For the text-containing cell, return its midpoint in (x, y) coordinate format. 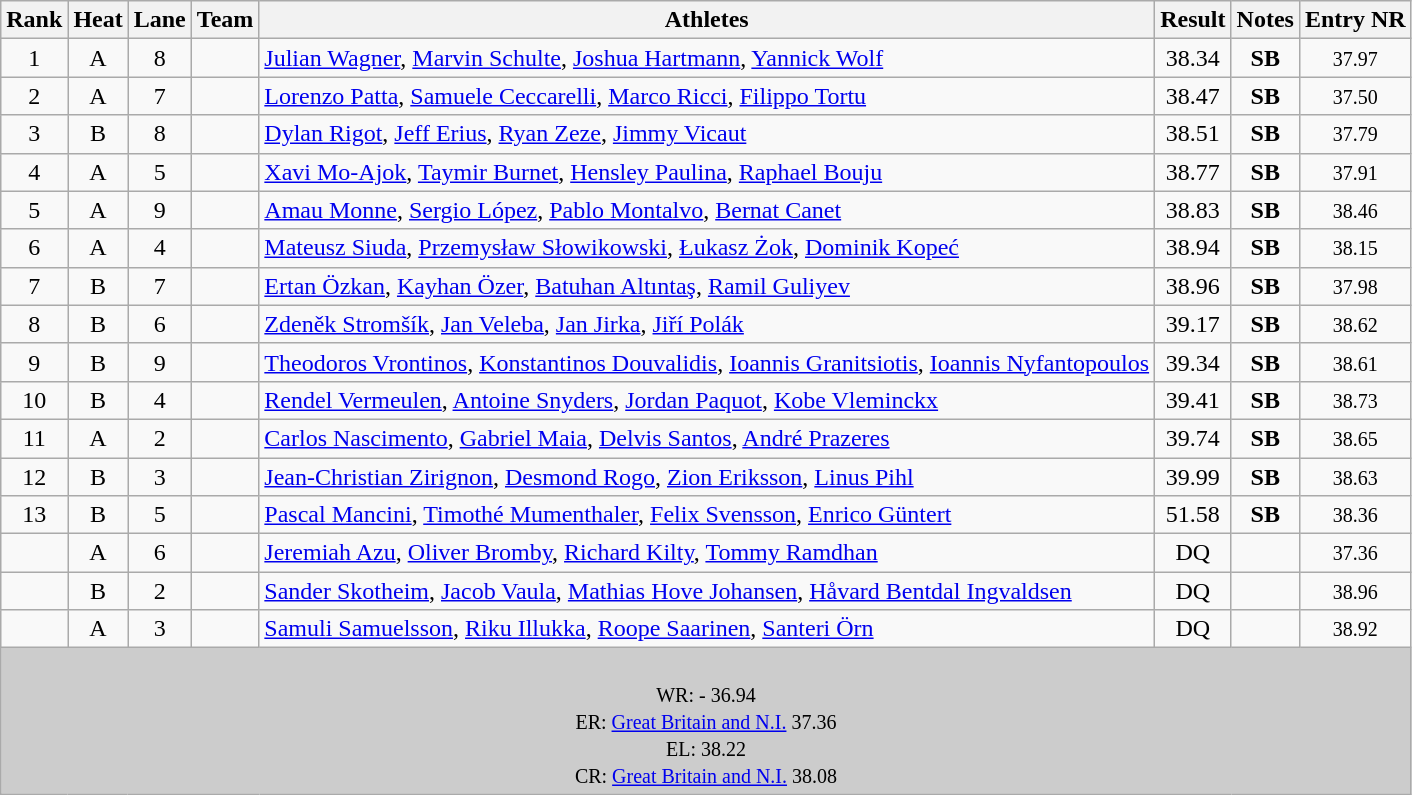
13 (34, 515)
37.97 (1355, 58)
38.77 (1193, 172)
Mateusz Siuda, Przemysław Słowikowski, Łukasz Żok, Dominik Kopeć (707, 248)
Julian Wagner, Marvin Schulte, Joshua Hartmann, Yannick Wolf (707, 58)
38.51 (1193, 134)
Notes (1265, 20)
37.98 (1355, 286)
Heat (98, 20)
38.73 (1355, 400)
37.91 (1355, 172)
38.63 (1355, 477)
Rank (34, 20)
Lane (160, 20)
Lorenzo Patta, Samuele Ceccarelli, Marco Ricci, Filippo Tortu (707, 96)
Amau Monne, Sergio López, Pablo Montalvo, Bernat Canet (707, 210)
Ertan Özkan, Kayhan Özer, Batuhan Altıntaş, Ramil Guliyev (707, 286)
39.34 (1193, 362)
37.79 (1355, 134)
38.65 (1355, 438)
Rendel Vermeulen, Antoine Snyders, Jordan Paquot, Kobe Vleminckx (707, 400)
38.34 (1193, 58)
Theodoros Vrontinos, Konstantinos Douvalidis, Ioannis Granitsiotis, Ioannis Nyfantopoulos (707, 362)
Pascal Mancini, Timothé Mumenthaler, Felix Svensson, Enrico Güntert (707, 515)
38.62 (1355, 324)
38.92 (1355, 629)
39.99 (1193, 477)
Zdeněk Stromšík, Jan Veleba, Jan Jirka, Jiří Polák (707, 324)
Xavi Mo-Ajok, Taymir Burnet, Hensley Paulina, Raphael Bouju (707, 172)
38.47 (1193, 96)
39.41 (1193, 400)
37.36 (1355, 553)
WR: - 36.94ER: Great Britain and N.I. 37.36 EL: 38.22CR: Great Britain and N.I. 38.08 (706, 721)
Result (1193, 20)
38.61 (1355, 362)
38.94 (1193, 248)
38.83 (1193, 210)
Dylan Rigot, Jeff Erius, Ryan Zeze, Jimmy Vicaut (707, 134)
11 (34, 438)
37.50 (1355, 96)
1 (34, 58)
Team (225, 20)
51.58 (1193, 515)
39.17 (1193, 324)
Jeremiah Azu, Oliver Bromby, Richard Kilty, Tommy Ramdhan (707, 553)
Entry NR (1355, 20)
38.36 (1355, 515)
Athletes (707, 20)
38.15 (1355, 248)
Jean-Christian Zirignon, Desmond Rogo, Zion Eriksson, Linus Pihl (707, 477)
Sander Skotheim, Jacob Vaula, Mathias Hove Johansen, Håvard Bentdal Ingvaldsen (707, 591)
12 (34, 477)
38.46 (1355, 210)
39.74 (1193, 438)
10 (34, 400)
Carlos Nascimento, Gabriel Maia, Delvis Santos, André Prazeres (707, 438)
Samuli Samuelsson, Riku Illukka, Roope Saarinen, Santeri Örn (707, 629)
